Output the (X, Y) coordinate of the center of the cell containing the given text.  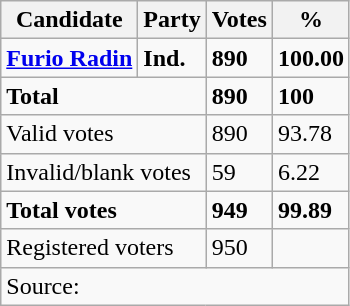
Valid votes (104, 134)
Registered voters (104, 248)
Candidate (70, 20)
Party (172, 20)
93.78 (310, 134)
Source: (176, 286)
100.00 (310, 58)
100 (310, 96)
Votes (239, 20)
Total votes (104, 210)
Invalid/blank votes (104, 172)
Furio Radin (70, 58)
Total (104, 96)
99.89 (310, 210)
59 (239, 172)
950 (239, 248)
6.22 (310, 172)
Ind. (172, 58)
% (310, 20)
949 (239, 210)
